Search for the cell housing the specified text and yield its [X, Y] center coordinate. 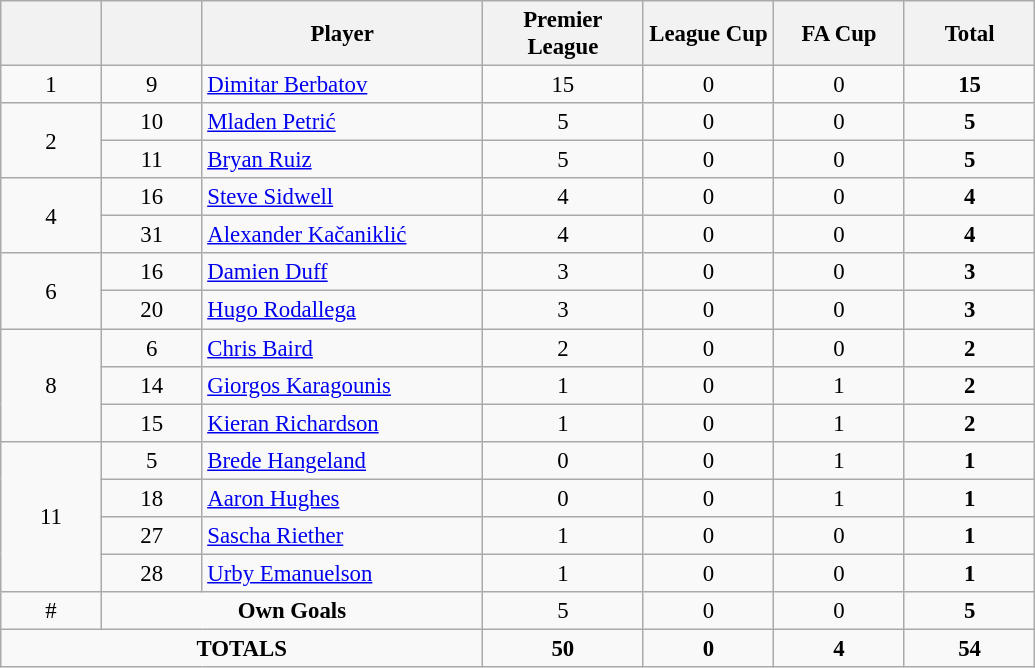
Mladen Petrić [342, 122]
League Cup [708, 34]
Bryan Ruiz [342, 160]
Chris Baird [342, 348]
54 [970, 648]
Damien Duff [342, 273]
27 [152, 536]
Own Goals [292, 611]
Premier League [564, 34]
Total [970, 34]
9 [152, 85]
# [52, 611]
10 [152, 122]
Player [342, 34]
Dimitar Berbatov [342, 85]
Kieran Richardson [342, 423]
20 [152, 310]
Steve Sidwell [342, 197]
18 [152, 498]
TOTALS [242, 648]
28 [152, 573]
31 [152, 235]
Alexander Kačaniklić [342, 235]
Giorgos Karagounis [342, 385]
8 [52, 386]
Urby Emanuelson [342, 573]
Aaron Hughes [342, 498]
FA Cup [840, 34]
Brede Hangeland [342, 460]
Sascha Riether [342, 536]
14 [152, 385]
Hugo Rodallega [342, 310]
50 [564, 648]
